Search for the cell housing the specified text and yield its (X, Y) center coordinate. 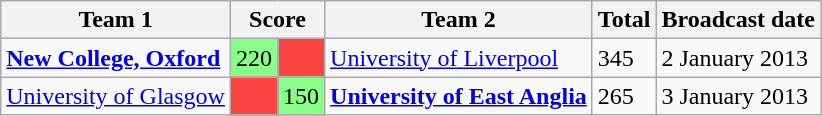
150 (302, 96)
University of East Anglia (459, 96)
3 January 2013 (738, 96)
New College, Oxford (116, 58)
Team 2 (459, 20)
220 (254, 58)
265 (624, 96)
University of Glasgow (116, 96)
University of Liverpool (459, 58)
Broadcast date (738, 20)
345 (624, 58)
Score (277, 20)
Total (624, 20)
Team 1 (116, 20)
2 January 2013 (738, 58)
